Search for the cell housing the specified text and yield its [x, y] center coordinate. 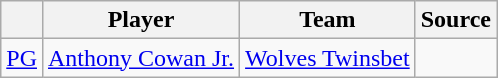
Wolves Twinsbet [328, 58]
Anthony Cowan Jr. [140, 58]
PG [22, 58]
Team [328, 20]
Source [456, 20]
Player [140, 20]
